Scan for the cell matching the given text and deliver its [X, Y] coordinate at center. 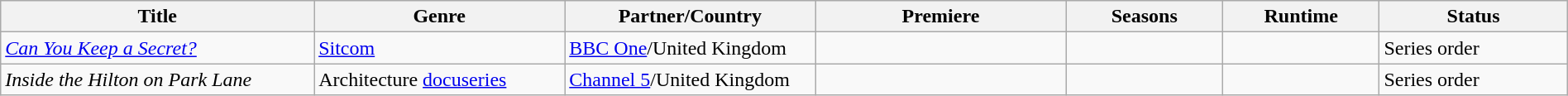
Genre [440, 17]
Runtime [1300, 17]
Premiere [941, 17]
Sitcom [440, 48]
Architecture docuseries [440, 79]
Seasons [1145, 17]
Can You Keep a Secret? [157, 48]
BBC One/United Kingdom [690, 48]
Channel 5/United Kingdom [690, 79]
Inside the Hilton on Park Lane [157, 79]
Title [157, 17]
Partner/Country [690, 17]
Status [1474, 17]
